For the text-containing cell, return its midpoint in (x, y) coordinate format. 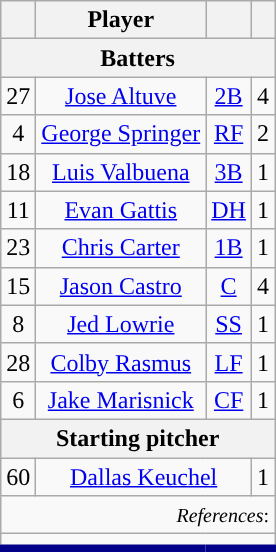
23 (18, 248)
18 (18, 172)
Colby Rasmus (121, 362)
George Springer (121, 134)
28 (18, 362)
RF (229, 134)
2 (262, 134)
3B (229, 172)
Jed Lowrie (121, 324)
Jake Marisnick (121, 400)
SS (229, 324)
Dallas Keuchel (144, 477)
Jason Castro (121, 286)
LF (229, 362)
6 (18, 400)
11 (18, 210)
Evan Gattis (121, 210)
8 (18, 324)
Batters (138, 58)
References: (138, 515)
2B (229, 96)
C (229, 286)
CF (229, 400)
27 (18, 96)
15 (18, 286)
Chris Carter (121, 248)
Starting pitcher (138, 438)
Luis Valbuena (121, 172)
Player (121, 20)
60 (18, 477)
Jose Altuve (121, 96)
1B (229, 248)
DH (229, 210)
